Identify which cell holds the provided text, then report its (X, Y) central coordinate. 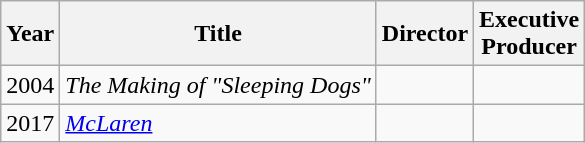
The Making of "Sleeping Dogs" (218, 85)
ExecutiveProducer (530, 34)
2004 (30, 85)
Year (30, 34)
2017 (30, 123)
Title (218, 34)
McLaren (218, 123)
Director (424, 34)
